Detect which cell encompasses the target text, then output its [x, y] center coordinate. 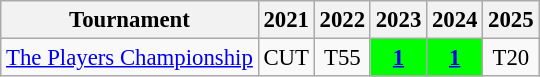
The Players Championship [130, 58]
T20 [511, 58]
T55 [342, 58]
2021 [286, 20]
2024 [455, 20]
CUT [286, 58]
2025 [511, 20]
2022 [342, 20]
Tournament [130, 20]
2023 [398, 20]
